Return the [X, Y] coordinate for the center point of the cell that contains the specified text.  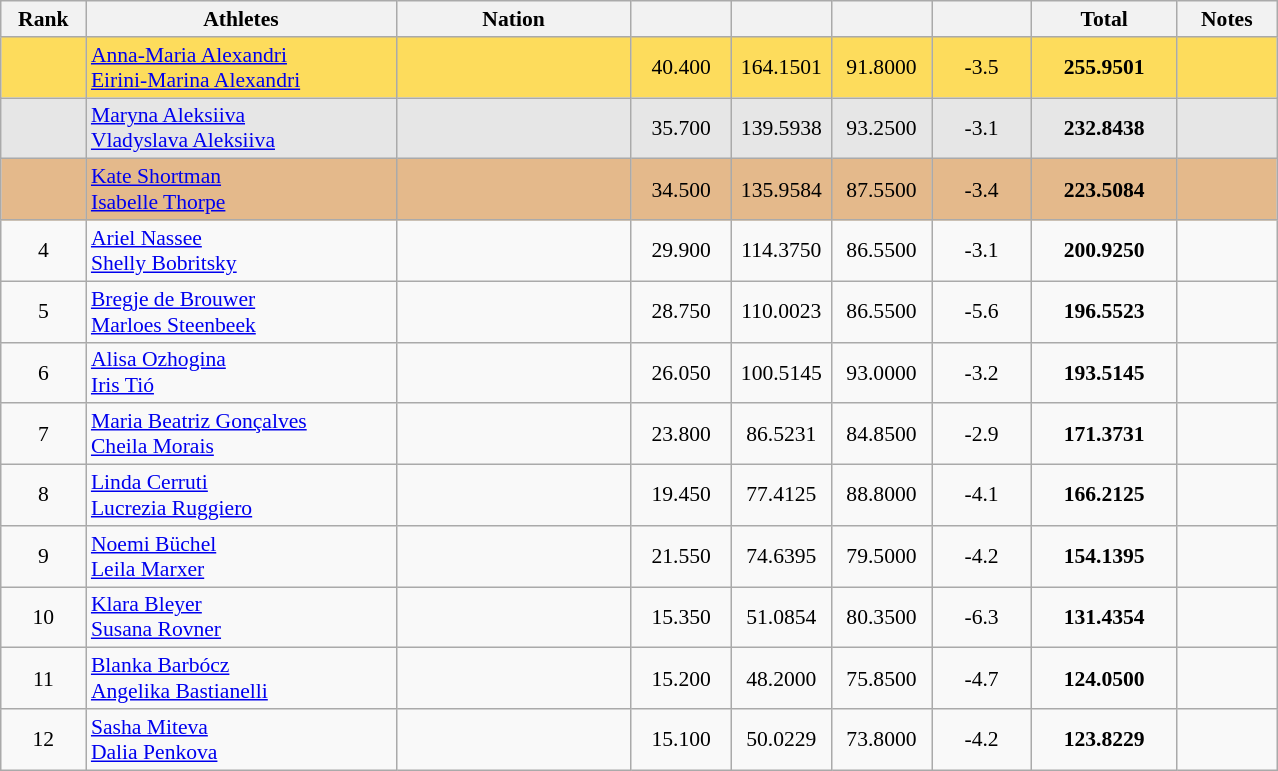
Blanka BarbóczAngelika Bastianelli [241, 678]
Notes [1227, 19]
-5.6 [982, 312]
124.0500 [1104, 678]
Kate ShortmanIsabelle Thorpe [241, 190]
86.5231 [781, 434]
48.2000 [781, 678]
-3.5 [982, 68]
87.5500 [881, 190]
15.350 [681, 618]
193.5145 [1104, 372]
Anna-Maria AlexandriEirini-Marina Alexandri [241, 68]
Total [1104, 19]
Klara BleyerSusana Rovner [241, 618]
5 [44, 312]
84.8500 [881, 434]
-4.7 [982, 678]
255.9501 [1104, 68]
232.8438 [1104, 128]
50.0229 [781, 740]
-3.2 [982, 372]
88.8000 [881, 496]
93.2500 [881, 128]
74.6395 [781, 556]
40.400 [681, 68]
73.8000 [881, 740]
-2.9 [982, 434]
164.1501 [781, 68]
15.200 [681, 678]
114.3750 [781, 250]
26.050 [681, 372]
6 [44, 372]
Maryna AleksiivaVladyslava Aleksiiva [241, 128]
196.5523 [1104, 312]
Bregje de BrouwerMarloes Steenbeek [241, 312]
200.9250 [1104, 250]
19.450 [681, 496]
4 [44, 250]
131.4354 [1104, 618]
Maria Beatriz GonçalvesCheila Morais [241, 434]
Noemi BüchelLeila Marxer [241, 556]
135.9584 [781, 190]
Sasha MitevaDalia Penkova [241, 740]
9 [44, 556]
166.2125 [1104, 496]
123.8229 [1104, 740]
79.5000 [881, 556]
51.0854 [781, 618]
Ariel NasseeShelly Bobritsky [241, 250]
-4.1 [982, 496]
100.5145 [781, 372]
7 [44, 434]
-3.4 [982, 190]
223.5084 [1104, 190]
28.750 [681, 312]
11 [44, 678]
93.0000 [881, 372]
Rank [44, 19]
154.1395 [1104, 556]
75.8500 [881, 678]
91.8000 [881, 68]
29.900 [681, 250]
Alisa OzhoginaIris Tió [241, 372]
12 [44, 740]
-6.3 [982, 618]
80.3500 [881, 618]
110.0023 [781, 312]
Athletes [241, 19]
Linda CerrutiLucrezia Ruggiero [241, 496]
23.800 [681, 434]
Nation [514, 19]
77.4125 [781, 496]
15.100 [681, 740]
8 [44, 496]
139.5938 [781, 128]
10 [44, 618]
21.550 [681, 556]
171.3731 [1104, 434]
34.500 [681, 190]
35.700 [681, 128]
